From the cell containing the given text, extract its center point as [X, Y] coordinate. 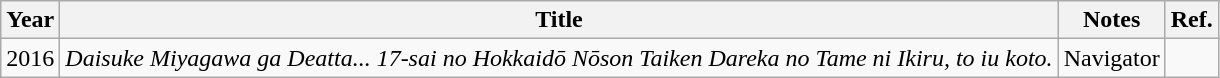
Year [30, 20]
Title [559, 20]
Navigator [1112, 58]
Daisuke Miyagawa ga Deatta... 17-sai no Hokkaidō Nōson Taiken Dareka no Tame ni Ikiru, to iu koto. [559, 58]
Notes [1112, 20]
Ref. [1192, 20]
2016 [30, 58]
